Return [x, y] of the center of cell containing provided text 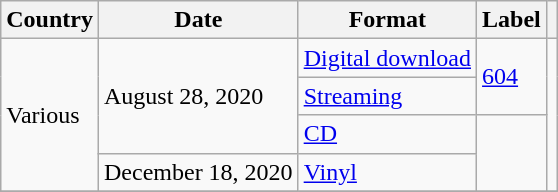
August 28, 2020 [198, 96]
604 [512, 77]
Vinyl [387, 172]
Date [198, 20]
Streaming [387, 96]
Country [50, 20]
Various [50, 115]
Label [512, 20]
Digital download [387, 58]
December 18, 2020 [198, 172]
CD [387, 134]
Format [387, 20]
